Pinpoint the cell where the given text exists, returning its [x, y] midpoint coordinate. 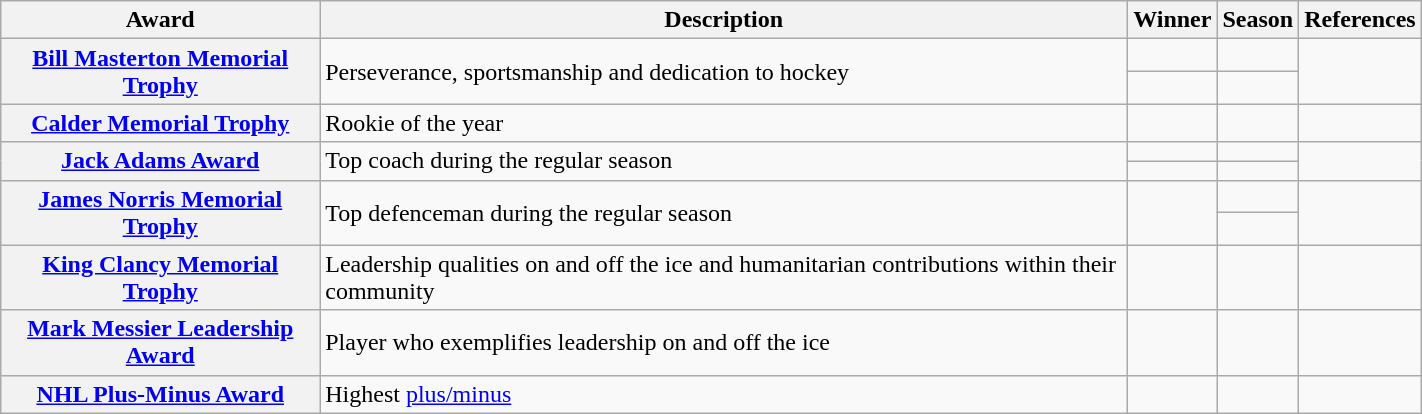
Description [724, 20]
King Clancy Memorial Trophy [160, 278]
Bill Masterton Memorial Trophy [160, 72]
Calder Memorial Trophy [160, 123]
Player who exemplifies leadership on and off the ice [724, 342]
Jack Adams Award [160, 161]
Top defenceman during the regular season [724, 212]
Mark Messier Leadership Award [160, 342]
Top coach during the regular season [724, 161]
Rookie of the year [724, 123]
NHL Plus-Minus Award [160, 394]
James Norris Memorial Trophy [160, 212]
Highest plus/minus [724, 394]
Award [160, 20]
References [1360, 20]
Leadership qualities on and off the ice and humanitarian contributions within their community [724, 278]
Winner [1172, 20]
Season [1258, 20]
Perseverance, sportsmanship and dedication to hockey [724, 72]
